Scan for the cell matching the given text and deliver its (x, y) coordinate at center. 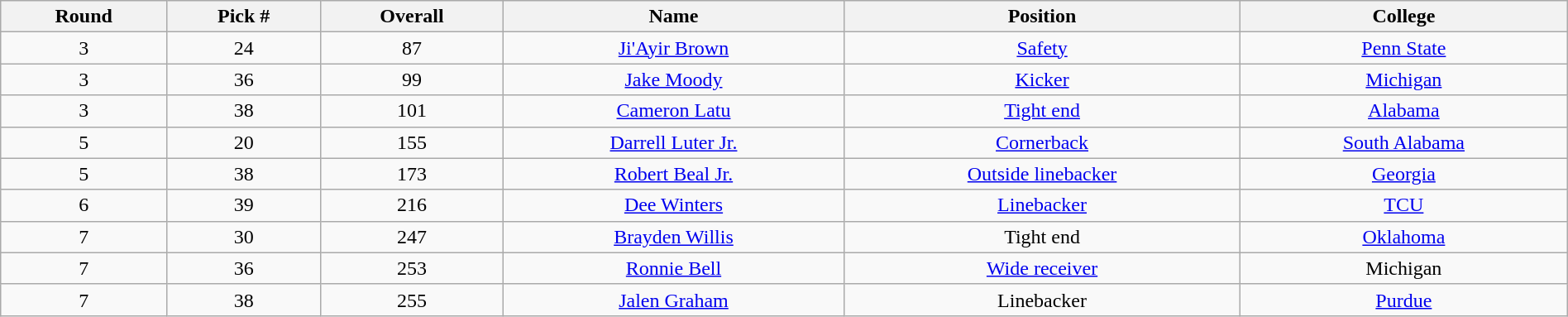
College (1403, 17)
24 (244, 48)
Darrell Luter Jr. (673, 142)
Georgia (1403, 174)
216 (412, 205)
20 (244, 142)
99 (412, 79)
Safety (1042, 48)
Overall (412, 17)
Position (1042, 17)
253 (412, 268)
Outside linebacker (1042, 174)
155 (412, 142)
Alabama (1403, 111)
Brayden Willis (673, 237)
Name (673, 17)
Penn State (1403, 48)
247 (412, 237)
30 (244, 237)
South Alabama (1403, 142)
Cameron Latu (673, 111)
Wide receiver (1042, 268)
Robert Beal Jr. (673, 174)
Pick # (244, 17)
Purdue (1403, 300)
173 (412, 174)
Ji'Ayir Brown (673, 48)
101 (412, 111)
Ronnie Bell (673, 268)
255 (412, 300)
Cornerback (1042, 142)
Round (84, 17)
Jalen Graham (673, 300)
Dee Winters (673, 205)
Jake Moody (673, 79)
6 (84, 205)
Oklahoma (1403, 237)
Kicker (1042, 79)
87 (412, 48)
39 (244, 205)
TCU (1403, 205)
